Determine the [X, Y] coordinate at the center of the cell enclosing the given text.  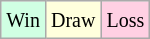
Win [24, 20]
Draw [72, 20]
Loss [126, 20]
